Return the (X, Y) coordinate for the center point of the cell that contains the specified text.  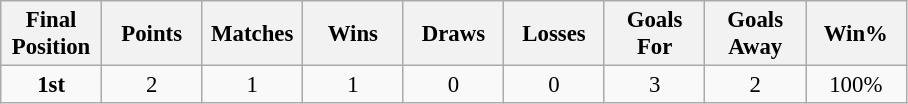
Points (152, 34)
Losses (554, 34)
Matches (252, 34)
1st (52, 85)
Goals Away (756, 34)
100% (856, 85)
Goals For (654, 34)
3 (654, 85)
Wins (354, 34)
Draws (454, 34)
Final Position (52, 34)
Win% (856, 34)
